Extract the (X, Y) coordinate from the center of the cell holding the provided text.  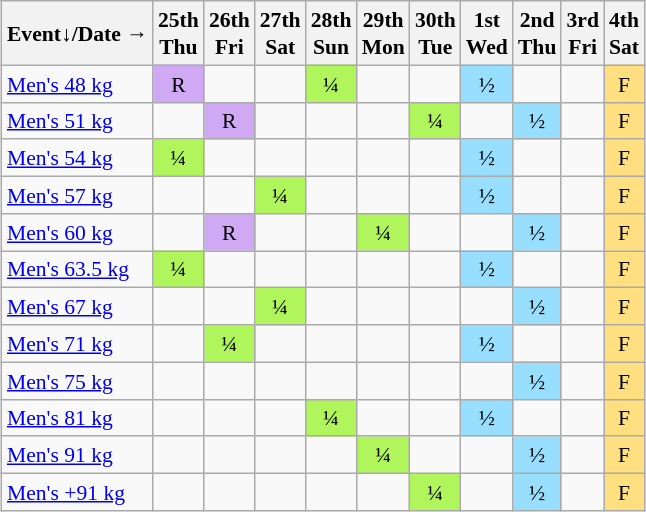
Men's 75 kg (78, 380)
4thSat (624, 33)
Men's 54 kg (78, 158)
Men's 48 kg (78, 84)
Men's 91 kg (78, 454)
2ndThu (538, 33)
Men's 51 kg (78, 120)
Men's 60 kg (78, 232)
Event↓/Date → (78, 33)
3rdFri (582, 33)
Men's 57 kg (78, 194)
26thFri (230, 33)
1stWed (487, 33)
28thSun (332, 33)
Men's +91 kg (78, 492)
Men's 67 kg (78, 306)
30thTue (436, 33)
Men's 81 kg (78, 418)
25thThu (178, 33)
Men's 71 kg (78, 344)
Men's 63.5 kg (78, 268)
27thSat (280, 33)
29thMon (384, 33)
